Output the (X, Y) coordinate of the center of the cell containing the given text.  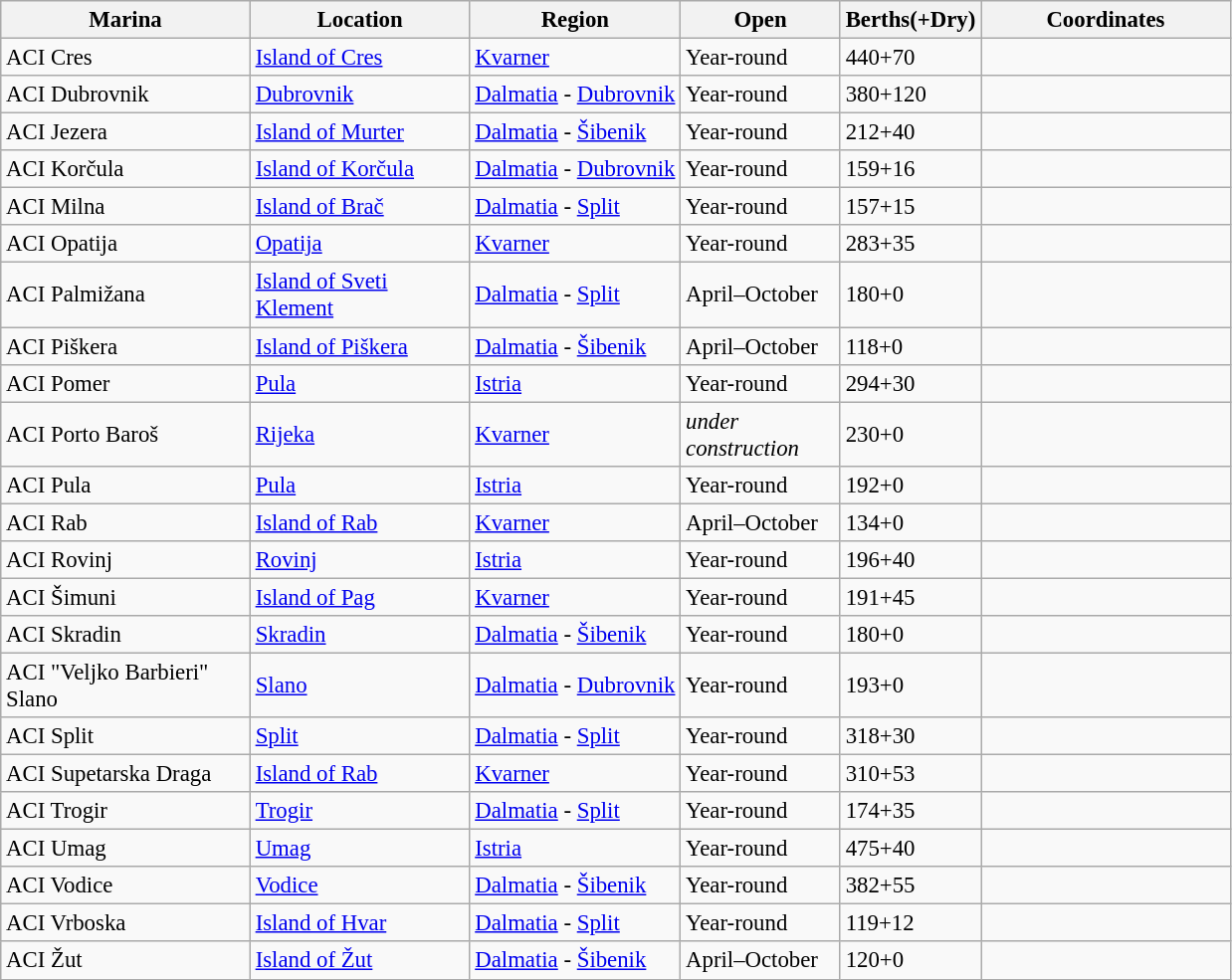
212+40 (910, 132)
120+0 (910, 961)
380+120 (910, 95)
Island of Brač (360, 207)
ACI Rab (125, 522)
196+40 (910, 560)
230+0 (910, 434)
ACI Jezera (125, 132)
ACI Piškera (125, 346)
119+12 (910, 923)
191+45 (910, 597)
Island of Piškera (360, 346)
Island of Žut (360, 961)
ACI Palmižana (125, 294)
Region (575, 20)
ACI Supetarska Draga (125, 774)
Opatija (360, 244)
ACI Vrboska (125, 923)
475+40 (910, 849)
Rijeka (360, 434)
382+55 (910, 885)
294+30 (910, 383)
192+0 (910, 485)
440+70 (910, 58)
Marina (125, 20)
Trogir (360, 811)
193+0 (910, 685)
Umag (360, 849)
Dubrovnik (360, 95)
Island of Cres (360, 58)
310+53 (910, 774)
under construction (760, 434)
Split (360, 736)
174+35 (910, 811)
318+30 (910, 736)
ACI Rovinj (125, 560)
Rovinj (360, 560)
ACI Cres (125, 58)
157+15 (910, 207)
ACI Opatija (125, 244)
Skradin (360, 635)
283+35 (910, 244)
Open (760, 20)
ACI Porto Baroš (125, 434)
Location (360, 20)
Vodice (360, 885)
Island of Hvar (360, 923)
ACI Skradin (125, 635)
134+0 (910, 522)
118+0 (910, 346)
ACI Šimuni (125, 597)
Island of Pag (360, 597)
Island of Korčula (360, 169)
ACI Pula (125, 485)
ACI Trogir (125, 811)
Slano (360, 685)
ACI Umag (125, 849)
Berths(+Dry) (910, 20)
Island of Sveti Klement (360, 294)
ACI Korčula (125, 169)
ACI Split (125, 736)
ACI Vodice (125, 885)
ACI Dubrovnik (125, 95)
ACI Pomer (125, 383)
ACI Žut (125, 961)
159+16 (910, 169)
Coordinates (1107, 20)
ACI "Veljko Barbieri" Slano (125, 685)
ACI Milna (125, 207)
Island of Murter (360, 132)
